Detect which cell encompasses the target text, then output its [x, y] center coordinate. 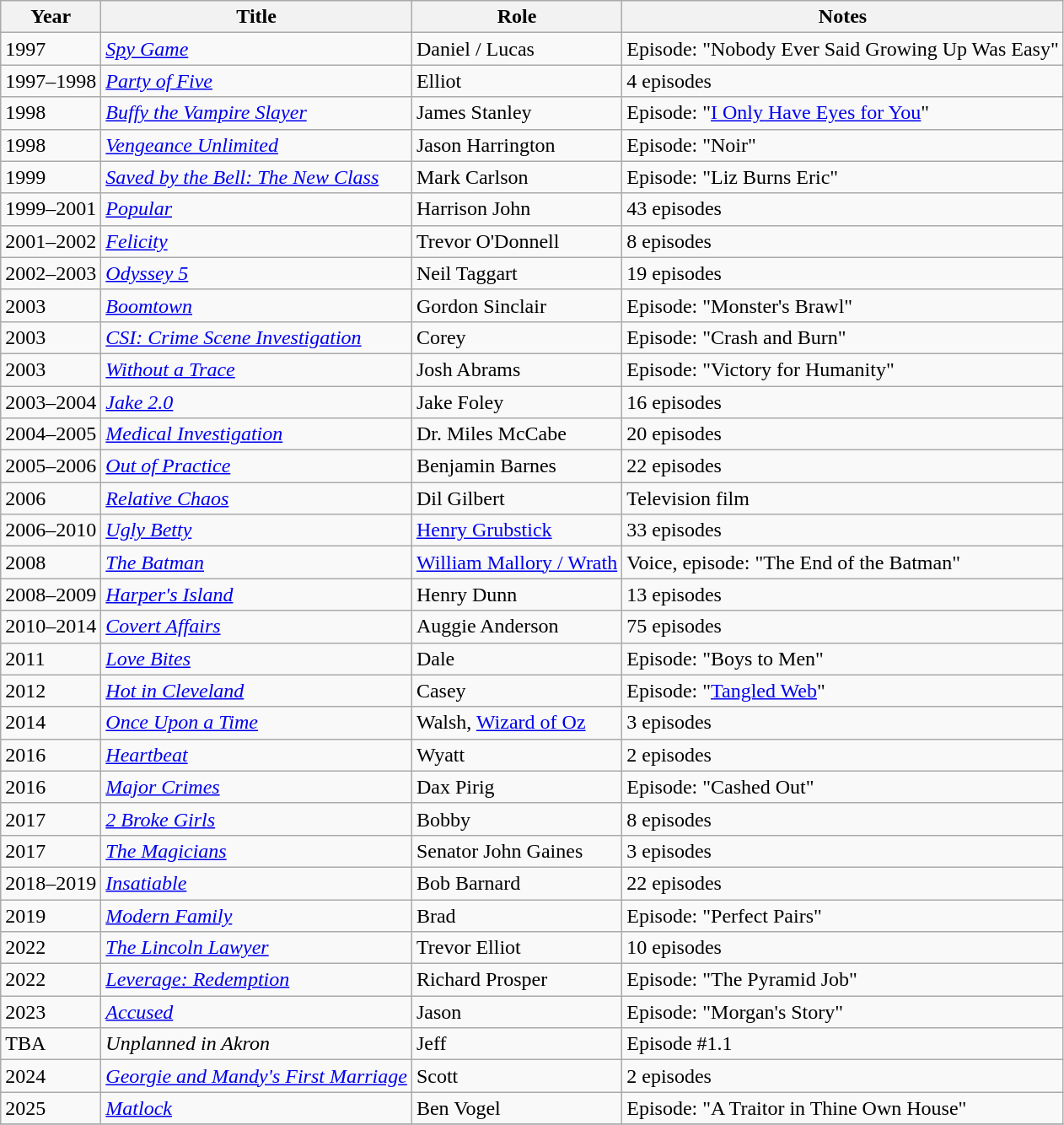
Love Bites [256, 659]
Henry Dunn [516, 595]
Episode: "Nobody Ever Said Growing Up Was Easy" [843, 49]
Senator John Gaines [516, 851]
Episode: "Liz Burns Eric" [843, 177]
Saved by the Bell: The New Class [256, 177]
Episode: "A Traitor in Thine Own House" [843, 1108]
Trevor Elliot [516, 948]
Josh Abrams [516, 369]
William Mallory / Wrath [516, 562]
2004–2005 [51, 434]
Insatiable [256, 883]
Episode: "Monster's Brawl" [843, 305]
Bobby [516, 819]
13 episodes [843, 595]
TBA [51, 1044]
2006 [51, 498]
2008 [51, 562]
2019 [51, 915]
Dax Pirig [516, 787]
Title [256, 17]
19 episodes [843, 273]
Accused [256, 1012]
4 episodes [843, 81]
2005–2006 [51, 466]
Dil Gilbert [516, 498]
Jake Foley [516, 402]
Dale [516, 659]
1999 [51, 177]
Episode: "Tangled Web" [843, 691]
Elliot [516, 81]
33 episodes [843, 530]
2003–2004 [51, 402]
Episode: "Perfect Pairs" [843, 915]
James Stanley [516, 113]
Ugly Betty [256, 530]
1999–2001 [51, 209]
The Lincoln Lawyer [256, 948]
Episode: "Noir" [843, 145]
Out of Practice [256, 466]
Corey [516, 337]
The Magicians [256, 851]
Episode: "Crash and Burn" [843, 337]
Walsh, Wizard of Oz [516, 723]
Once Upon a Time [256, 723]
Richard Prosper [516, 980]
Notes [843, 17]
Episode: "I Only Have Eyes for You" [843, 113]
Buffy the Vampire Slayer [256, 113]
Felicity [256, 241]
Covert Affairs [256, 627]
Episode: "Victory for Humanity" [843, 369]
Trevor O'Donnell [516, 241]
2024 [51, 1076]
Casey [516, 691]
2 Broke Girls [256, 819]
10 episodes [843, 948]
CSI: Crime Scene Investigation [256, 337]
Brad [516, 915]
2014 [51, 723]
2023 [51, 1012]
Episode: "Boys to Men" [843, 659]
Episode: "Morgan's Story" [843, 1012]
Unplanned in Akron [256, 1044]
75 episodes [843, 627]
Without a Trace [256, 369]
Harrison John [516, 209]
Jason Harrington [516, 145]
Relative Chaos [256, 498]
Mark Carlson [516, 177]
Henry Grubstick [516, 530]
Voice, episode: "The End of the Batman" [843, 562]
2006–2010 [51, 530]
Party of Five [256, 81]
2001–2002 [51, 241]
Neil Taggart [516, 273]
Scott [516, 1076]
Television film [843, 498]
2012 [51, 691]
Jake 2.0 [256, 402]
Popular [256, 209]
2025 [51, 1108]
Auggie Anderson [516, 627]
Hot in Cleveland [256, 691]
Wyatt [516, 755]
Boomtown [256, 305]
1997 [51, 49]
Episode: "Cashed Out" [843, 787]
Gordon Sinclair [516, 305]
Dr. Miles McCabe [516, 434]
Role [516, 17]
Daniel / Lucas [516, 49]
2010–2014 [51, 627]
Spy Game [256, 49]
2018–2019 [51, 883]
2011 [51, 659]
16 episodes [843, 402]
Medical Investigation [256, 434]
Heartbeat [256, 755]
20 episodes [843, 434]
Modern Family [256, 915]
The Batman [256, 562]
43 episodes [843, 209]
1997–1998 [51, 81]
Episode: "The Pyramid Job" [843, 980]
2002–2003 [51, 273]
2008–2009 [51, 595]
Odyssey 5 [256, 273]
Major Crimes [256, 787]
Jeff [516, 1044]
Matlock [256, 1108]
Georgie and Mandy's First Marriage [256, 1076]
Year [51, 17]
Leverage: Redemption [256, 980]
Jason [516, 1012]
Episode #1.1 [843, 1044]
Vengeance Unlimited [256, 145]
Benjamin Barnes [516, 466]
Harper's Island [256, 595]
Bob Barnard [516, 883]
Ben Vogel [516, 1108]
